Find where the given text appears and provide that cell's center as [x, y] coordinate. 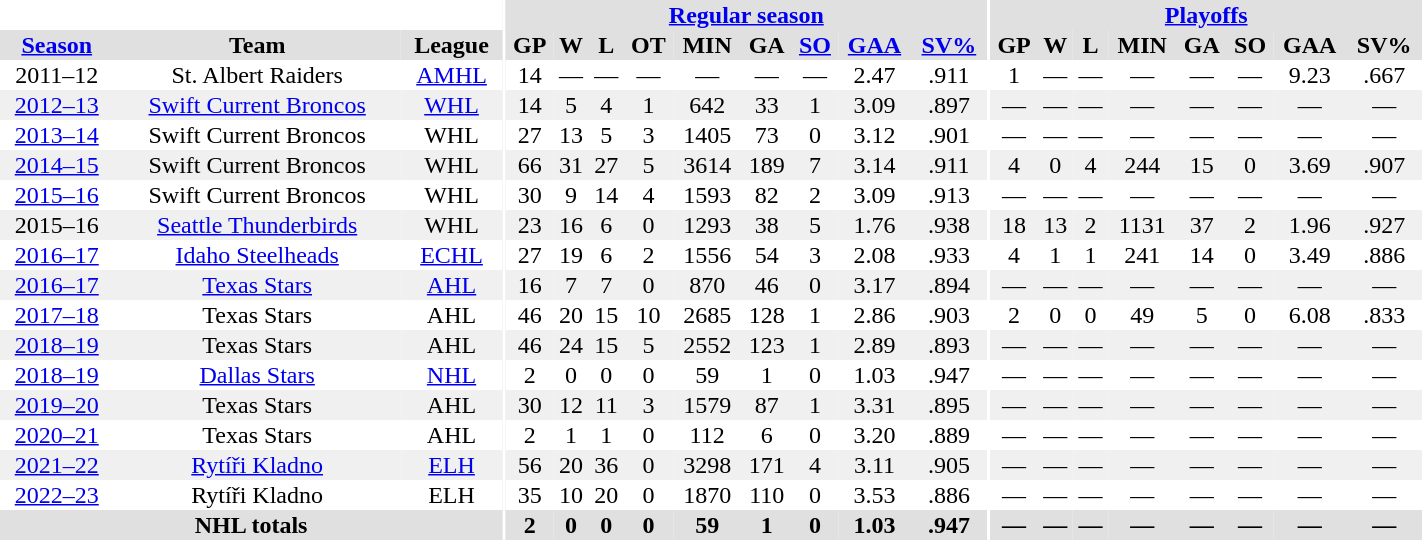
1405 [707, 135]
2019–20 [56, 405]
2.08 [875, 255]
1870 [707, 495]
.893 [948, 345]
.938 [948, 225]
.894 [948, 285]
19 [570, 255]
.907 [1384, 165]
3.11 [875, 465]
3.49 [1310, 255]
87 [766, 405]
.903 [948, 315]
Season [56, 45]
1131 [1142, 225]
870 [707, 285]
18 [1014, 225]
2552 [707, 345]
2021–22 [56, 465]
1.76 [875, 225]
12 [570, 405]
.667 [1384, 75]
2.89 [875, 345]
.895 [948, 405]
Playoffs [1206, 15]
1593 [707, 195]
.897 [948, 105]
1579 [707, 405]
.901 [948, 135]
OT [648, 45]
37 [1202, 225]
Dallas Stars [256, 375]
.913 [948, 195]
1293 [707, 225]
Idaho Steelheads [256, 255]
66 [530, 165]
54 [766, 255]
League [452, 45]
73 [766, 135]
.889 [948, 435]
.927 [1384, 225]
3.31 [875, 405]
2013–14 [56, 135]
3298 [707, 465]
2022–23 [56, 495]
33 [766, 105]
2012–13 [56, 105]
3.53 [875, 495]
3.17 [875, 285]
244 [1142, 165]
241 [1142, 255]
Seattle Thunderbirds [256, 225]
NHL totals [251, 525]
36 [606, 465]
2014–15 [56, 165]
49 [1142, 315]
3.12 [875, 135]
Team [256, 45]
ECHL [452, 255]
171 [766, 465]
6.08 [1310, 315]
82 [766, 195]
112 [707, 435]
3614 [707, 165]
123 [766, 345]
AMHL [452, 75]
NHL [452, 375]
38 [766, 225]
110 [766, 495]
2.86 [875, 315]
9.23 [1310, 75]
2685 [707, 315]
35 [530, 495]
St. Albert Raiders [256, 75]
24 [570, 345]
642 [707, 105]
2011–12 [56, 75]
3.20 [875, 435]
.905 [948, 465]
56 [530, 465]
3.69 [1310, 165]
.833 [1384, 315]
Regular season [746, 15]
2.47 [875, 75]
1.96 [1310, 225]
23 [530, 225]
2017–18 [56, 315]
2020–21 [56, 435]
.933 [948, 255]
189 [766, 165]
1556 [707, 255]
3.14 [875, 165]
31 [570, 165]
11 [606, 405]
9 [570, 195]
128 [766, 315]
